Provide the [X, Y] coordinate of the cell's center where the given text is located.  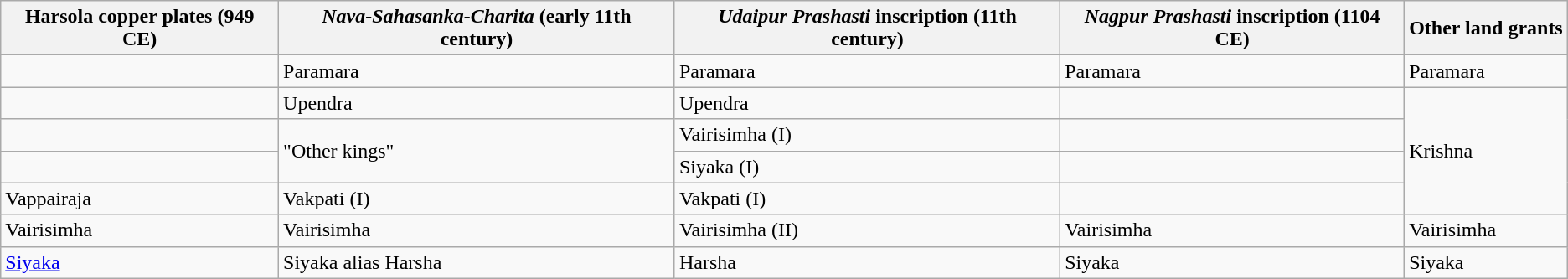
"Other kings" [477, 151]
Harsola copper plates (949 CE) [140, 28]
Vappairaja [140, 199]
Other land grants [1486, 28]
Nagpur Prashasti inscription (1104 CE) [1233, 28]
Harsha [867, 262]
Krishna [1486, 151]
Siyaka alias Harsha [477, 262]
Udaipur Prashasti inscription (11th century) [867, 28]
Siyaka (I) [867, 167]
Vairisimha (I) [867, 135]
Nava-Sahasanka-Charita (early 11th century) [477, 28]
Vairisimha (II) [867, 230]
